Return (x, y) of the center of cell containing provided text 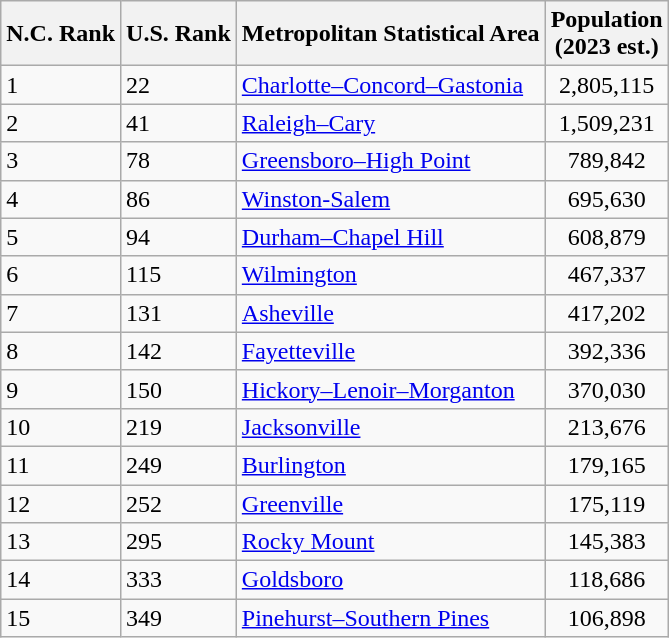
249 (179, 465)
2,805,115 (606, 85)
94 (179, 237)
695,630 (606, 199)
106,898 (606, 618)
213,676 (606, 427)
Winston-Salem (390, 199)
14 (61, 580)
118,686 (606, 580)
392,336 (606, 351)
6 (61, 275)
145,383 (606, 542)
Asheville (390, 313)
175,119 (606, 503)
12 (61, 503)
8 (61, 351)
Metropolitan Statistical Area (390, 34)
Raleigh–Cary (390, 123)
86 (179, 199)
2 (61, 123)
11 (61, 465)
370,030 (606, 389)
7 (61, 313)
Charlotte–Concord–Gastonia (390, 85)
Rocky Mount (390, 542)
41 (179, 123)
150 (179, 389)
9 (61, 389)
333 (179, 580)
3 (61, 161)
179,165 (606, 465)
Wilmington (390, 275)
22 (179, 85)
78 (179, 161)
115 (179, 275)
417,202 (606, 313)
349 (179, 618)
Hickory–Lenoir–Morganton (390, 389)
1 (61, 85)
Burlington (390, 465)
252 (179, 503)
789,842 (606, 161)
13 (61, 542)
295 (179, 542)
131 (179, 313)
Pinehurst–Southern Pines (390, 618)
Greenville (390, 503)
Durham–Chapel Hill (390, 237)
608,879 (606, 237)
467,337 (606, 275)
Greensboro–High Point (390, 161)
Population(2023 est.) (606, 34)
N.C. Rank (61, 34)
142 (179, 351)
5 (61, 237)
1,509,231 (606, 123)
Goldsboro (390, 580)
Fayetteville (390, 351)
10 (61, 427)
219 (179, 427)
4 (61, 199)
15 (61, 618)
Jacksonville (390, 427)
U.S. Rank (179, 34)
